Find where the given text appears and provide that cell's center as [X, Y] coordinate. 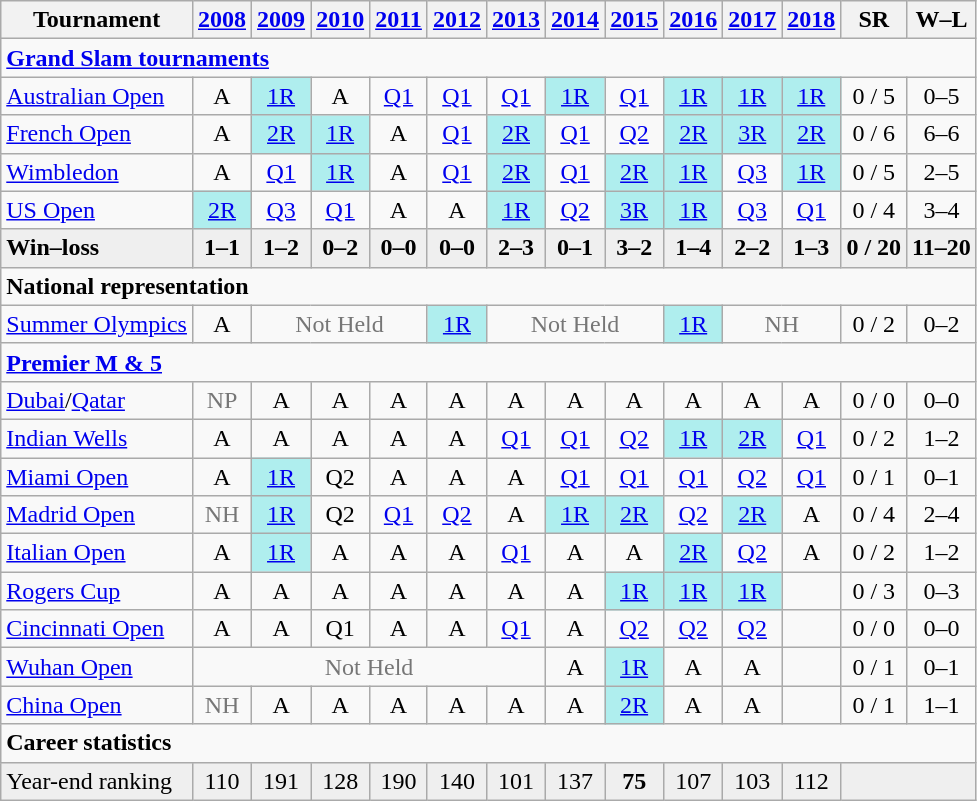
Year-end ranking [97, 781]
3–4 [942, 210]
Miami Open [97, 477]
Indian Wells [97, 438]
Win–loss [97, 248]
137 [576, 781]
0 / 20 [874, 248]
Grand Slam tournaments [489, 58]
2017 [752, 20]
190 [399, 781]
National representation [489, 286]
0–5 [942, 96]
Summer Olympics [97, 324]
W–L [942, 20]
Tournament [97, 20]
140 [456, 781]
191 [282, 781]
Australian Open [97, 96]
2–5 [942, 172]
French Open [97, 134]
2010 [340, 20]
Italian Open [97, 553]
SR [874, 20]
0–3 [942, 591]
Wuhan Open [97, 667]
0 / 6 [874, 134]
Career statistics [489, 743]
2015 [634, 20]
128 [340, 781]
110 [222, 781]
Premier M & 5 [489, 362]
Cincinnati Open [97, 629]
75 [634, 781]
2014 [576, 20]
107 [694, 781]
2–4 [942, 515]
Rogers Cup [97, 591]
Dubai/Qatar [97, 400]
1–3 [812, 248]
2012 [456, 20]
1–4 [694, 248]
0 / 3 [874, 591]
2016 [694, 20]
103 [752, 781]
6–6 [942, 134]
2011 [399, 20]
2013 [516, 20]
2009 [282, 20]
2008 [222, 20]
11–20 [942, 248]
Wimbledon [97, 172]
101 [516, 781]
112 [812, 781]
2–3 [516, 248]
Madrid Open [97, 515]
NP [222, 400]
2–2 [752, 248]
China Open [97, 705]
US Open [97, 210]
3–2 [634, 248]
2018 [812, 20]
